Output the (X, Y) coordinate of the center of the cell containing the given text.  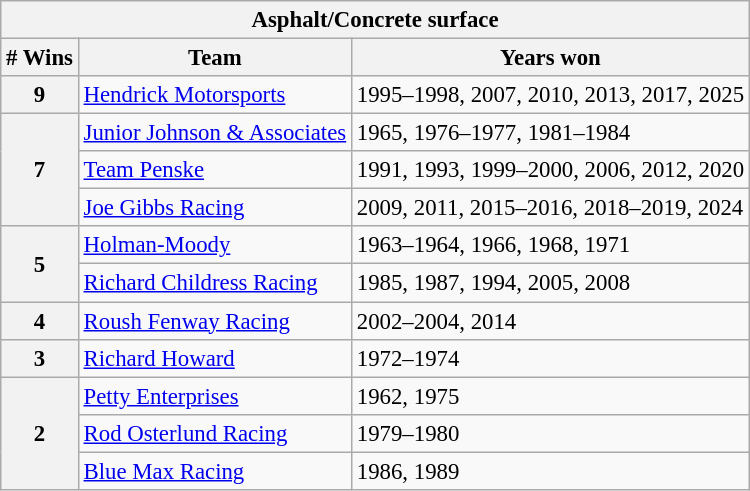
9 (40, 95)
1979–1980 (550, 433)
1991, 1993, 1999–2000, 2006, 2012, 2020 (550, 170)
2009, 2011, 2015–2016, 2018–2019, 2024 (550, 208)
7 (40, 170)
1972–1974 (550, 358)
4 (40, 321)
Richard Howard (214, 358)
1986, 1989 (550, 471)
Joe Gibbs Racing (214, 208)
# Wins (40, 58)
Holman-Moody (214, 245)
1963–1964, 1966, 1968, 1971 (550, 245)
Petty Enterprises (214, 396)
1965, 1976–1977, 1981–1984 (550, 133)
Team Penske (214, 170)
Richard Childress Racing (214, 283)
Blue Max Racing (214, 471)
Junior Johnson & Associates (214, 133)
1985, 1987, 1994, 2005, 2008 (550, 283)
2 (40, 434)
Roush Fenway Racing (214, 321)
Team (214, 58)
5 (40, 264)
Hendrick Motorsports (214, 95)
Years won (550, 58)
Asphalt/Concrete surface (376, 20)
2002–2004, 2014 (550, 321)
1995–1998, 2007, 2010, 2013, 2017, 2025 (550, 95)
3 (40, 358)
1962, 1975 (550, 396)
Rod Osterlund Racing (214, 433)
